Determine the (x, y) coordinate at the center of the cell enclosing the given text.  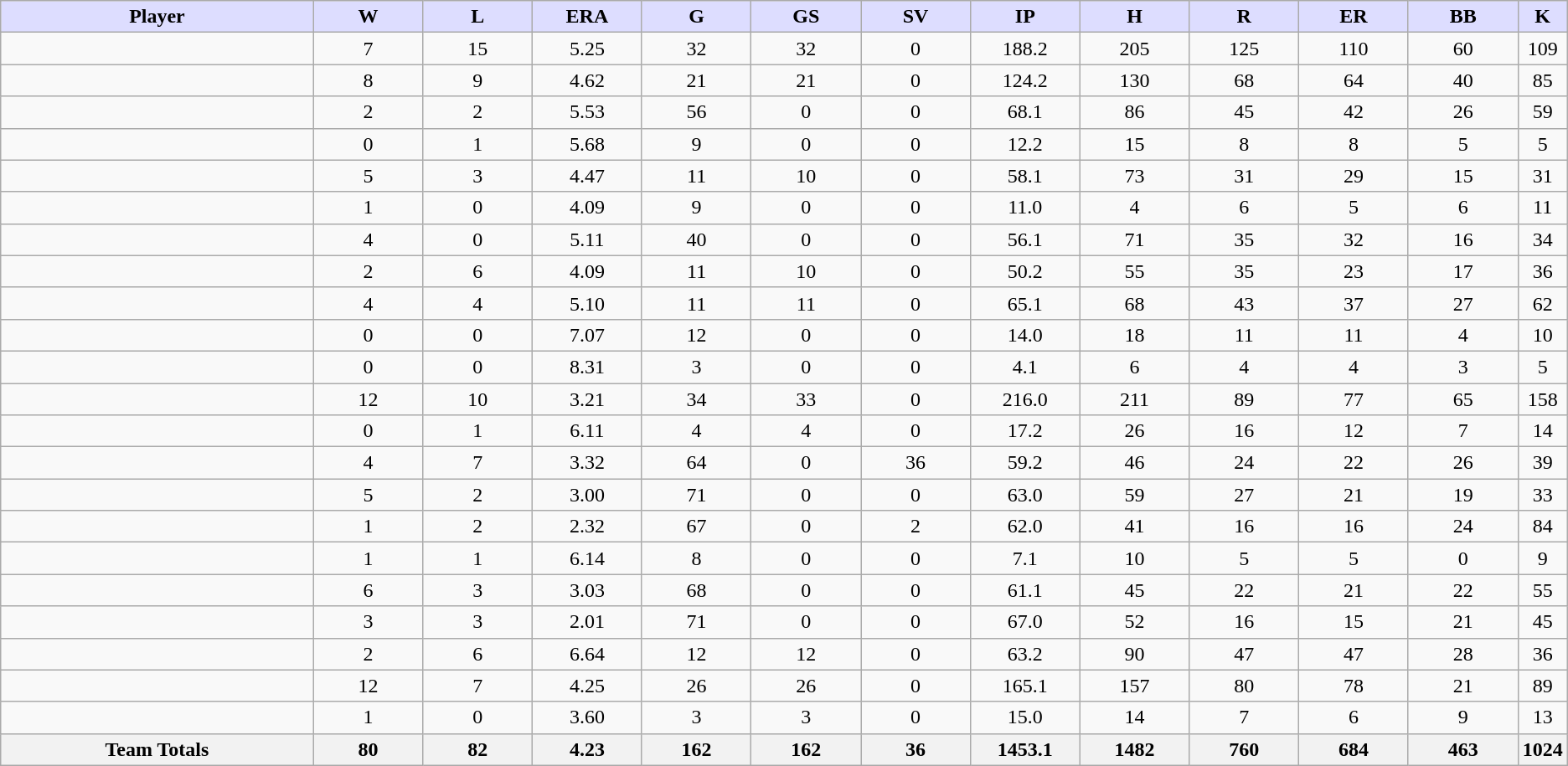
13 (1543, 717)
23 (1354, 271)
7.1 (1025, 558)
5.10 (588, 303)
78 (1354, 686)
29 (1354, 176)
56 (697, 112)
L (477, 17)
65.1 (1025, 303)
68.1 (1025, 112)
8.31 (588, 367)
14.0 (1025, 335)
50.2 (1025, 271)
63.0 (1025, 495)
R (1245, 17)
463 (1462, 749)
5.25 (588, 49)
H (1134, 17)
19 (1462, 495)
3.21 (588, 399)
4.23 (588, 749)
ER (1354, 17)
684 (1354, 749)
62 (1543, 303)
Player (157, 17)
BB (1462, 17)
5.11 (588, 239)
IP (1025, 17)
6.14 (588, 558)
188.2 (1025, 49)
211 (1134, 399)
1482 (1134, 749)
17.2 (1025, 431)
17 (1462, 271)
125 (1245, 49)
39 (1543, 463)
216.0 (1025, 399)
90 (1134, 654)
18 (1134, 335)
11.0 (1025, 208)
67.0 (1025, 622)
165.1 (1025, 686)
4.62 (588, 80)
3.00 (588, 495)
46 (1134, 463)
130 (1134, 80)
43 (1245, 303)
12.2 (1025, 144)
59.2 (1025, 463)
Team Totals (157, 749)
62.0 (1025, 527)
15.0 (1025, 717)
ERA (588, 17)
5.68 (588, 144)
52 (1134, 622)
37 (1354, 303)
157 (1134, 686)
1024 (1543, 749)
4.25 (588, 686)
K (1543, 17)
61.1 (1025, 590)
GS (806, 17)
63.2 (1025, 654)
3.60 (588, 717)
3.32 (588, 463)
77 (1354, 399)
6.11 (588, 431)
1453.1 (1025, 749)
28 (1462, 654)
67 (697, 527)
73 (1134, 176)
158 (1543, 399)
3.03 (588, 590)
2.01 (588, 622)
4.47 (588, 176)
84 (1543, 527)
5.53 (588, 112)
82 (477, 749)
7.07 (588, 335)
85 (1543, 80)
4.1 (1025, 367)
G (697, 17)
86 (1134, 112)
110 (1354, 49)
760 (1245, 749)
SV (916, 17)
2.32 (588, 527)
W (369, 17)
60 (1462, 49)
42 (1354, 112)
109 (1543, 49)
58.1 (1025, 176)
41 (1134, 527)
56.1 (1025, 239)
6.64 (588, 654)
205 (1134, 49)
65 (1462, 399)
124.2 (1025, 80)
